Identify which cell holds the provided text, then report its [X, Y] central coordinate. 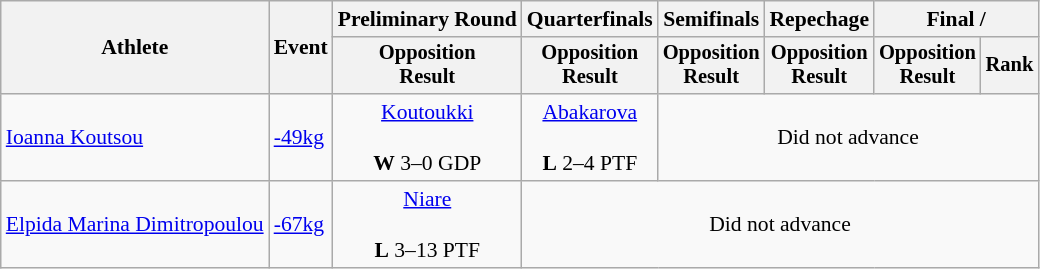
NiareL 3–13 PTF [428, 224]
Athlete [135, 48]
Final / [956, 19]
Quarterfinals [590, 19]
-67kg [301, 224]
Repechage [819, 19]
Ioanna Koutsou [135, 138]
Event [301, 48]
KoutoukkiW 3–0 GDP [428, 138]
Rank [1010, 66]
Elpida Marina Dimitropoulou [135, 224]
Semifinals [712, 19]
Preliminary Round [428, 19]
-49kg [301, 138]
AbakarovaL 2–4 PTF [590, 138]
